Identify which cell holds the provided text, then report its (X, Y) central coordinate. 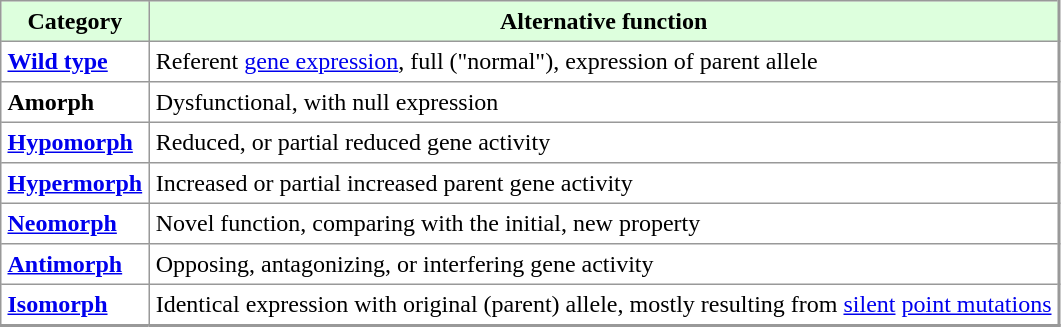
Novel function, comparing with the initial, new property (604, 223)
Identical expression with original (parent) allele, mostly resulting from silent point mutations (604, 304)
Reduced, or partial reduced gene activity (604, 142)
Opposing, antagonizing, or interfering gene activity (604, 264)
Amorph (75, 102)
Alternative function (604, 21)
Wild type (75, 61)
Referent gene expression, full ("normal"), expression of parent allele (604, 61)
Neomorph (75, 223)
Hypomorph (75, 142)
Antimorph (75, 264)
Isomorph (75, 304)
Category (75, 21)
Increased or partial increased parent gene activity (604, 183)
Dysfunctional, with null expression (604, 102)
Hypermorph (75, 183)
